Detect which cell encompasses the target text, then output its [X, Y] center coordinate. 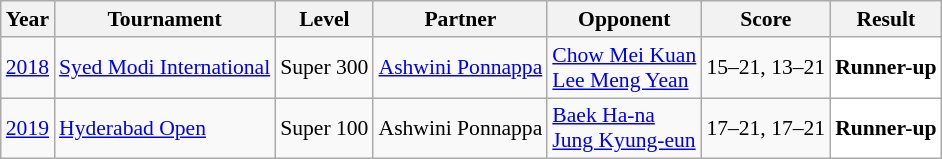
Super 300 [324, 68]
Year [28, 19]
Super 100 [324, 128]
2019 [28, 128]
Tournament [164, 19]
17–21, 17–21 [766, 128]
Score [766, 19]
Baek Ha-na Jung Kyung-eun [624, 128]
Result [886, 19]
2018 [28, 68]
15–21, 13–21 [766, 68]
Syed Modi International [164, 68]
Opponent [624, 19]
Hyderabad Open [164, 128]
Chow Mei Kuan Lee Meng Yean [624, 68]
Level [324, 19]
Partner [460, 19]
